Capture the cell that displays the provided text and extract its [x, y] central coordinate. 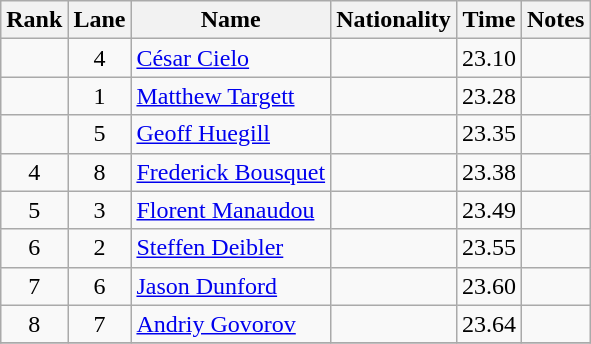
Steffen Deibler [231, 248]
Time [488, 20]
Nationality [394, 20]
Rank [34, 20]
23.64 [488, 324]
23.35 [488, 134]
1 [100, 96]
Geoff Huegill [231, 134]
Notes [555, 20]
Name [231, 20]
Andriy Govorov [231, 324]
23.28 [488, 96]
César Cielo [231, 58]
23.49 [488, 210]
23.38 [488, 172]
23.10 [488, 58]
23.60 [488, 286]
Frederick Bousquet [231, 172]
2 [100, 248]
3 [100, 210]
Jason Dunford [231, 286]
Matthew Targett [231, 96]
Lane [100, 20]
Florent Manaudou [231, 210]
23.55 [488, 248]
